Return [x, y] of the center of cell containing provided text 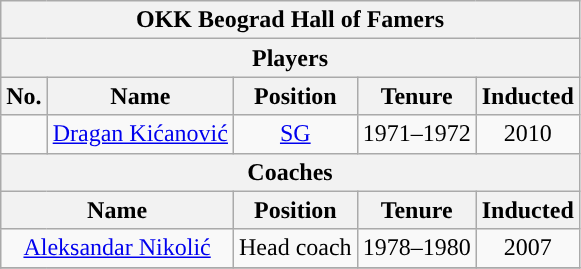
Head coach [295, 248]
2010 [528, 134]
SG [295, 134]
1978–1980 [416, 248]
1971–1972 [416, 134]
Players [290, 58]
Dragan Kićanović [140, 134]
OKK Beograd Hall of Famers [290, 20]
2007 [528, 248]
Coaches [290, 172]
No. [24, 96]
Aleksandar Nikolić [118, 248]
